Capture the cell that displays the provided text and extract its [x, y] central coordinate. 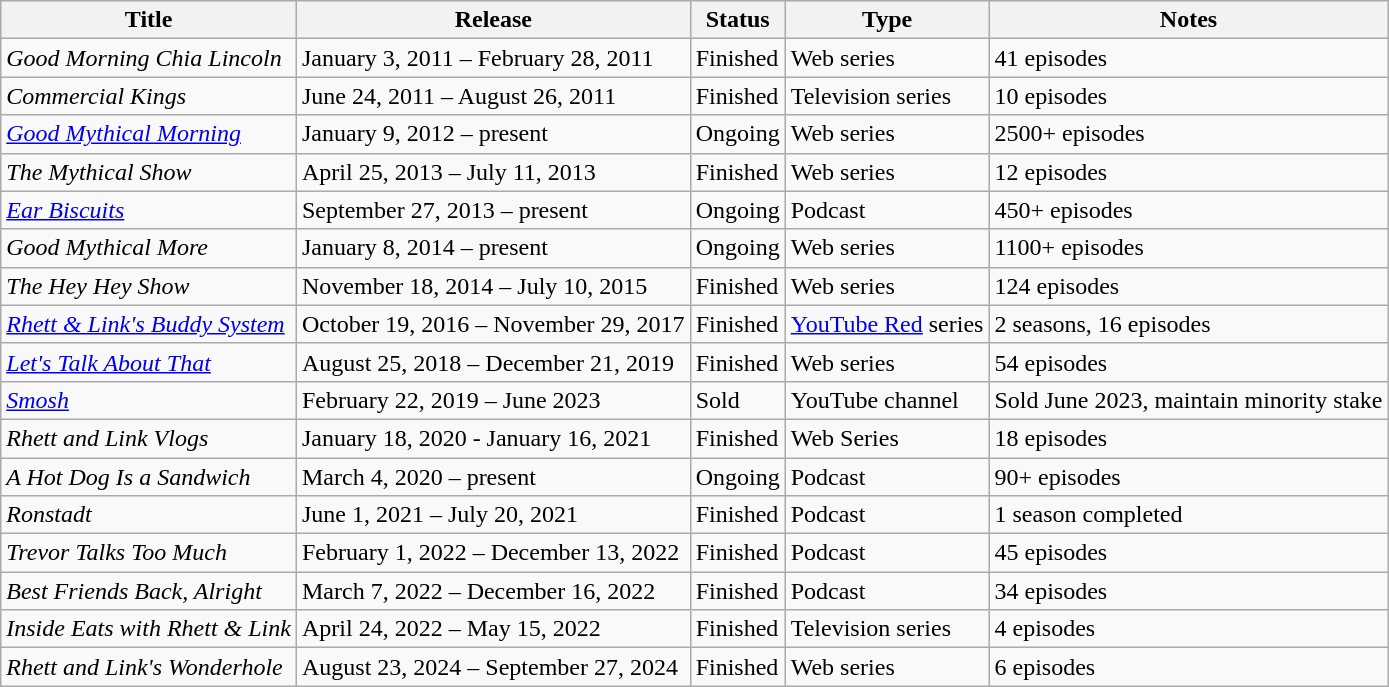
12 episodes [1188, 172]
Web Series [887, 438]
September 27, 2013 – present [493, 210]
Good Morning Chia Lincoln [149, 58]
June 1, 2021 – July 20, 2021 [493, 515]
1100+ episodes [1188, 248]
YouTube Red series [887, 324]
Smosh [149, 400]
August 23, 2024 – September 27, 2024 [493, 667]
March 7, 2022 – December 16, 2022 [493, 591]
Sold [738, 400]
March 4, 2020 – present [493, 477]
Release [493, 20]
Good Mythical Morning [149, 134]
Sold June 2023, maintain minority stake [1188, 400]
Rhett and Link's Wonderhole [149, 667]
124 episodes [1188, 286]
18 episodes [1188, 438]
April 25, 2013 – July 11, 2013 [493, 172]
Trevor Talks Too Much [149, 553]
Status [738, 20]
Ronstadt [149, 515]
Good Mythical More [149, 248]
Rhett & Link's Buddy System [149, 324]
Commercial Kings [149, 96]
Inside Eats with Rhett & Link [149, 629]
June 24, 2011 – August 26, 2011 [493, 96]
The Hey Hey Show [149, 286]
January 8, 2014 – present [493, 248]
1 season completed [1188, 515]
54 episodes [1188, 362]
Rhett and Link Vlogs [149, 438]
Type [887, 20]
4 episodes [1188, 629]
6 episodes [1188, 667]
Notes [1188, 20]
A Hot Dog Is a Sandwich [149, 477]
January 18, 2020 - January 16, 2021 [493, 438]
The Mythical Show [149, 172]
45 episodes [1188, 553]
90+ episodes [1188, 477]
Let's Talk About That [149, 362]
November 18, 2014 – July 10, 2015 [493, 286]
October 19, 2016 – November 29, 2017 [493, 324]
2500+ episodes [1188, 134]
February 22, 2019 – June 2023 [493, 400]
41 episodes [1188, 58]
February 1, 2022 – December 13, 2022 [493, 553]
April 24, 2022 – May 15, 2022 [493, 629]
August 25, 2018 – December 21, 2019 [493, 362]
450+ episodes [1188, 210]
January 9, 2012 – present [493, 134]
Title [149, 20]
Best Friends Back, Alright [149, 591]
Ear Biscuits [149, 210]
January 3, 2011 – February 28, 2011 [493, 58]
YouTube channel [887, 400]
34 episodes [1188, 591]
2 seasons, 16 episodes [1188, 324]
10 episodes [1188, 96]
